Identify which cell holds the provided text, then report its [x, y] central coordinate. 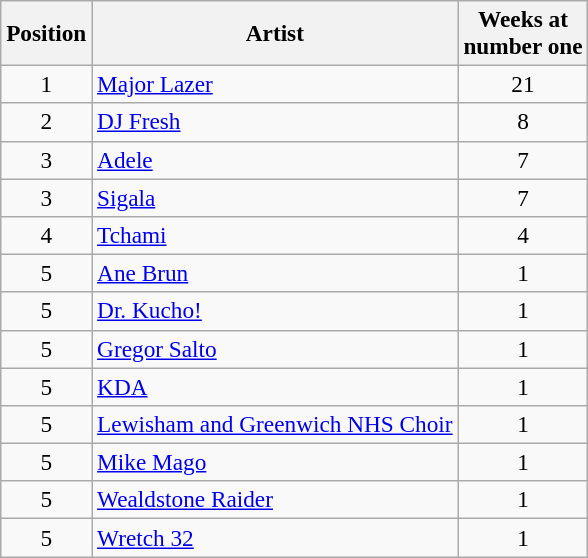
Wretch 32 [275, 537]
8 [523, 122]
Dr. Kucho! [275, 311]
Gregor Salto [275, 349]
Lewisham and Greenwich NHS Choir [275, 424]
21 [523, 84]
DJ Fresh [275, 122]
2 [46, 122]
Major Lazer [275, 84]
Mike Mago [275, 462]
Sigala [275, 197]
Adele [275, 160]
Tchami [275, 235]
Wealdstone Raider [275, 500]
Weeks atnumber one [523, 32]
Artist [275, 32]
Position [46, 32]
Ane Brun [275, 273]
KDA [275, 386]
